Identify which cell holds the provided text, then report its (x, y) central coordinate. 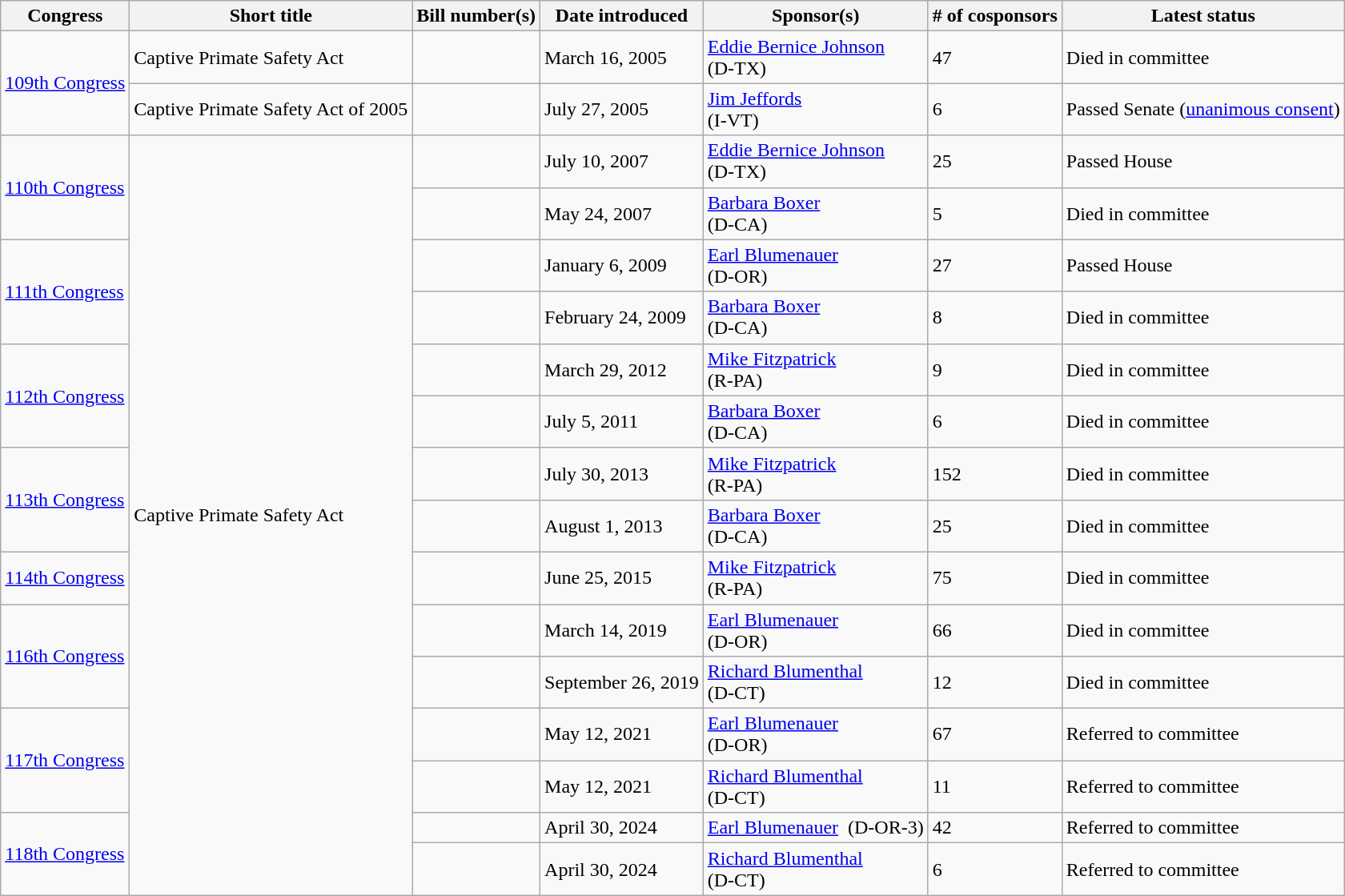
27 (994, 266)
March 14, 2019 (622, 629)
Jim Jeffords(I-VT) (815, 109)
11 (994, 786)
Short title (271, 16)
Bill number(s) (476, 16)
117th Congress (66, 761)
August 1, 2013 (622, 525)
Captive Primate Safety Act of 2005 (271, 109)
Latest status (1202, 16)
July 30, 2013 (622, 474)
Congress (66, 16)
May 24, 2007 (622, 213)
152 (994, 474)
Sponsor(s) (815, 16)
8 (994, 317)
March 29, 2012 (622, 370)
January 6, 2009 (622, 266)
116th Congress (66, 656)
111th Congress (66, 291)
75 (994, 578)
112th Congress (66, 396)
47 (994, 58)
March 16, 2005 (622, 58)
Earl Blumenauer (D-OR-3) (815, 828)
July 27, 2005 (622, 109)
118th Congress (66, 854)
109th Congress (66, 83)
113th Congress (66, 500)
# of cosponsors (994, 16)
February 24, 2009 (622, 317)
67 (994, 735)
66 (994, 629)
5 (994, 213)
9 (994, 370)
114th Congress (66, 578)
42 (994, 828)
12 (994, 682)
July 10, 2007 (622, 162)
110th Congress (66, 187)
Passed Senate (unanimous consent) (1202, 109)
June 25, 2015 (622, 578)
September 26, 2019 (622, 682)
July 5, 2011 (622, 421)
Date introduced (622, 16)
